Search for the cell housing the specified text and yield its [X, Y] center coordinate. 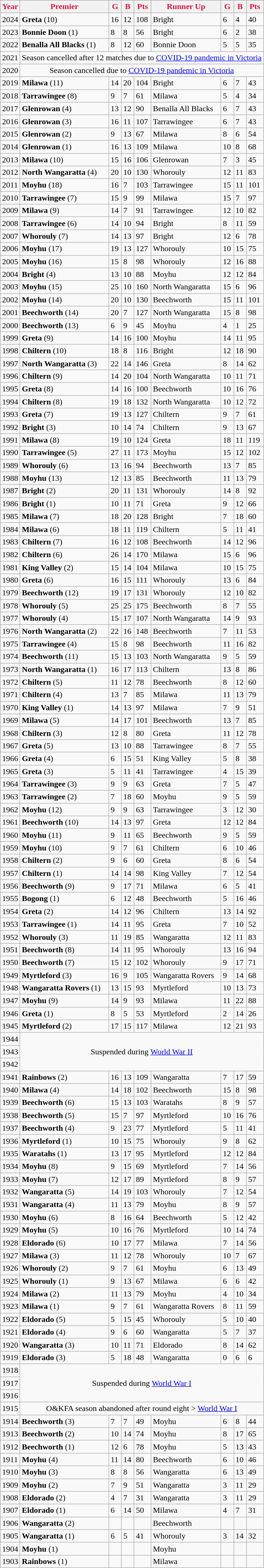
Wangaratta (5) [64, 1192]
1990 [10, 453]
Milawa (10) [64, 160]
Beechworth (10) [64, 822]
106 [143, 160]
Moyhu (7) [64, 1179]
Moyhu (5) [64, 1230]
1989 [10, 465]
1991 [10, 440]
Chiltern (10) [64, 351]
1963 [10, 797]
Waratahs (1) [64, 1153]
Beechworth (6) [64, 1103]
47 [255, 784]
1912 [10, 1447]
Whorouly (6) [64, 465]
Eldorado (5) [64, 1319]
Chiltern (8) [64, 402]
1923 [10, 1306]
Moyhu (8) [64, 1166]
1931 [10, 1205]
2007 [10, 236]
2001 [10, 312]
Eldorado (3) [64, 1357]
2015 [10, 134]
1924 [10, 1294]
Moyhu (1) [64, 1549]
Milawa (4) [64, 1090]
37 [255, 1332]
Moyhu (11) [64, 835]
Beechworth (1) [64, 1447]
Beechworth (13) [64, 325]
Milawa (3) [64, 1256]
1926 [10, 1268]
Year [10, 7]
148 [143, 631]
North Wangaratta (2) [64, 631]
66 [255, 504]
2012 [10, 172]
1954 [10, 911]
Greta (10) [64, 19]
Suspended during World War I [142, 1383]
1919 [10, 1357]
Moyhu (6) [64, 1217]
Beechworth (14) [64, 312]
2020 [10, 70]
35 [255, 45]
Rainbows (2) [64, 1077]
Greta (1) [64, 1014]
Beechworth (5) [64, 1115]
Tarrawingee (6) [64, 223]
30 [255, 810]
1929 [10, 1230]
1922 [10, 1319]
44 [255, 1421]
Waratahs [186, 1103]
1 [240, 325]
2023 [10, 32]
Tarrawingee (7) [64, 198]
Moyhu (16) [64, 262]
Bright (4) [64, 274]
Wangaratta Rovers (1) [64, 988]
Tarrawingee (8) [64, 96]
Greta (7) [64, 415]
2009 [10, 211]
2003 [10, 287]
1972 [10, 682]
Season cancelled due to COVID-19 pandemic in Victoria [142, 70]
1903 [10, 1561]
2014 [10, 147]
Premier [64, 7]
1993 [10, 415]
1977 [10, 618]
170 [143, 554]
Tarrawingee (1) [64, 924]
Beechworth (7) [64, 962]
Whorouly (2) [64, 1268]
North Wangaratta (1) [64, 669]
Tarrawingee (3) [64, 784]
Tarrawingee (4) [64, 644]
1921 [10, 1332]
160 [143, 287]
Bright (1) [64, 504]
1969 [10, 720]
1933 [10, 1179]
1961 [10, 822]
1914 [10, 1421]
1962 [10, 810]
1950 [10, 962]
175 [143, 606]
1917 [10, 1383]
Wangaratta (2) [64, 1523]
Beechworth (3) [64, 1421]
Wangaratta (3) [64, 1345]
1915 [10, 1409]
Chiltern (5) [64, 682]
Chiltern (2) [64, 861]
1909 [10, 1485]
1936 [10, 1141]
Glenrowan (3) [64, 121]
2011 [10, 185]
Benalla All Blacks (1) [64, 45]
1958 [10, 861]
Moyhu (13) [64, 478]
Whorouly (7) [64, 236]
2008 [10, 223]
2002 [10, 300]
North Wangaratta (3) [64, 363]
1928 [10, 1243]
Tarrawingee (2) [64, 797]
O&KFA season abandoned after round eight > World War I [142, 1409]
Beechworth (4) [64, 1128]
1906 [10, 1523]
Bogong (1) [64, 899]
64 [143, 1217]
Beechworth (9) [64, 886]
2018 [10, 96]
86 [255, 669]
Glenrowan (2) [64, 134]
2022 [10, 45]
1959 [10, 848]
1925 [10, 1281]
1952 [10, 937]
Runner Up [186, 7]
111 [143, 580]
1983 [10, 542]
2019 [10, 83]
1995 [10, 389]
1944 [10, 1039]
1982 [10, 554]
Greta (6) [64, 580]
1916 [10, 1396]
1927 [10, 1256]
1956 [10, 886]
Moyhu (15) [64, 287]
King Valley (1) [64, 707]
1970 [10, 707]
Glenrowan [186, 160]
91 [143, 211]
Greta (2) [64, 911]
1978 [10, 606]
Milawa (5) [64, 720]
Milawa (9) [64, 211]
1998 [10, 351]
Moyhu (4) [64, 1460]
2021 [10, 58]
1957 [10, 873]
1939 [10, 1103]
Eldorado (1) [64, 1510]
Moyhu (3) [64, 1472]
1941 [10, 1077]
1981 [10, 568]
Wangaratta (1) [64, 1536]
1948 [10, 988]
Eldorado (4) [64, 1332]
Moyhu (10) [64, 848]
23 [128, 1128]
146 [143, 363]
Beechworth (8) [64, 950]
Chiltern (3) [64, 733]
1999 [10, 338]
Milawa (7) [64, 516]
1966 [10, 758]
72 [255, 402]
Myrtleford (1) [64, 1141]
Eldorado (6) [64, 1243]
Moyhu (14) [64, 300]
Moyhu (12) [64, 810]
Myrtleford (2) [64, 1026]
King Valley (2) [64, 568]
1947 [10, 1001]
1953 [10, 924]
1913 [10, 1434]
2017 [10, 108]
1940 [10, 1090]
1945 [10, 1026]
39 [255, 771]
Whorouly (1) [64, 1281]
2004 [10, 274]
Bonnie Doon [186, 45]
Season cancelled after 12 matches due to COVID-19 pandemic in Victoria [142, 58]
Benalla All Blacks [186, 108]
0 [227, 1357]
North Wangaratta (4) [64, 172]
Chiltern (1) [64, 873]
1911 [10, 1460]
2006 [10, 249]
1918 [10, 1370]
1968 [10, 733]
1905 [10, 1536]
117 [143, 1026]
1997 [10, 363]
1910 [10, 1472]
Wangaratta (4) [64, 1205]
1984 [10, 529]
1996 [10, 376]
Whorouly (5) [64, 606]
1994 [10, 402]
1920 [10, 1345]
1935 [10, 1153]
99 [143, 198]
1904 [10, 1549]
52 [255, 924]
1937 [10, 1128]
1974 [10, 657]
1907 [10, 1510]
69 [143, 1166]
Greta (8) [64, 389]
116 [143, 351]
1949 [10, 975]
Whorouly (4) [64, 618]
1973 [10, 669]
128 [143, 516]
1992 [10, 427]
1932 [10, 1192]
2024 [10, 19]
1955 [10, 899]
Chiltern (7) [64, 542]
1965 [10, 771]
124 [143, 440]
Whorouly (3) [64, 937]
Glenrowan (1) [64, 147]
Milawa (2) [64, 1294]
1943 [10, 1052]
Greta (3) [64, 771]
1938 [10, 1115]
1946 [10, 1014]
Greta (5) [64, 746]
1986 [10, 504]
1987 [10, 491]
1960 [10, 835]
173 [143, 453]
1971 [10, 695]
Beechworth (2) [64, 1434]
Milawa (8) [64, 440]
Chiltern (6) [64, 554]
1975 [10, 644]
Greta (9) [64, 338]
Bright (3) [64, 427]
Myrtleford (3) [64, 975]
1967 [10, 746]
50 [143, 1510]
2010 [10, 198]
2000 [10, 325]
1942 [10, 1064]
113 [143, 669]
Suspended during World War II [142, 1052]
2013 [10, 160]
Moyhu (9) [64, 1001]
Rainbows (1) [64, 1561]
105 [143, 975]
Moyhu (2) [64, 1485]
32 [255, 1536]
1976 [10, 631]
Beechworth (11) [64, 657]
89 [143, 1179]
Eldorado (2) [64, 1498]
Milawa (11) [64, 83]
1979 [10, 593]
1964 [10, 784]
Milawa (1) [64, 1306]
1930 [10, 1217]
Bonnie Doon (1) [64, 32]
2016 [10, 121]
21 [240, 1026]
1934 [10, 1166]
1951 [10, 950]
Glenrowan (4) [64, 108]
Moyhu (17) [64, 249]
1980 [10, 580]
Moyhu (18) [64, 185]
1988 [10, 478]
Chiltern (9) [64, 376]
Tarrawingee (5) [64, 453]
132 [143, 402]
Chiltern (4) [64, 695]
Greta (4) [64, 758]
1908 [10, 1498]
1985 [10, 516]
Eldorado [186, 1345]
Milawa (6) [64, 529]
Bright (2) [64, 491]
Beechworth (12) [64, 593]
2005 [10, 262]
73 [255, 988]
27 [115, 453]
